Return the [X, Y] coordinate for the center point of the cell that contains the specified text.  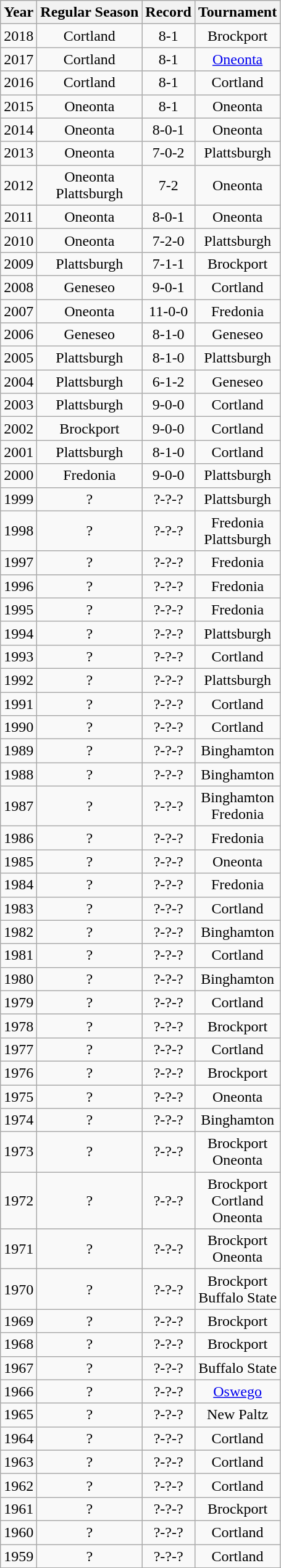
2003 [19, 405]
2004 [19, 382]
1977 [19, 1049]
1983 [19, 908]
1985 [19, 862]
1972 [19, 1201]
2002 [19, 429]
2001 [19, 452]
1988 [19, 774]
1996 [19, 586]
1963 [19, 1462]
1986 [19, 838]
2010 [19, 240]
1984 [19, 885]
Regular Season [90, 12]
1979 [19, 1002]
1970 [19, 1289]
Buffalo State [237, 1368]
1975 [19, 1096]
7-1-1 [169, 264]
6-1-2 [169, 382]
Tournament [237, 12]
1976 [19, 1073]
Oswego [237, 1391]
OneontaPlattsburgh [90, 185]
9-0-1 [169, 287]
1998 [19, 531]
Record [169, 12]
11-0-0 [169, 311]
1989 [19, 751]
Year [19, 12]
2006 [19, 335]
FredoniaPlattsburgh [237, 531]
1973 [19, 1152]
1962 [19, 1485]
1995 [19, 610]
7-2-0 [169, 240]
1967 [19, 1368]
1961 [19, 1509]
2012 [19, 185]
7-2 [169, 185]
1990 [19, 727]
1959 [19, 1556]
2013 [19, 153]
2008 [19, 287]
1971 [19, 1249]
2018 [19, 36]
1992 [19, 680]
1966 [19, 1391]
2015 [19, 106]
1964 [19, 1438]
BrockportCortlandOneonta [237, 1201]
New Paltz [237, 1415]
2017 [19, 59]
1974 [19, 1120]
1965 [19, 1415]
BinghamtonFredonia [237, 807]
1981 [19, 955]
2011 [19, 217]
2009 [19, 264]
2007 [19, 311]
2014 [19, 130]
1969 [19, 1321]
7-0-2 [169, 153]
1991 [19, 703]
1993 [19, 656]
1968 [19, 1344]
1978 [19, 1026]
1997 [19, 563]
1994 [19, 633]
2005 [19, 358]
1999 [19, 499]
BrockportBuffalo State [237, 1289]
1987 [19, 807]
2016 [19, 83]
2000 [19, 476]
1980 [19, 979]
1982 [19, 932]
1960 [19, 1532]
